Find where the given text appears and provide that cell's center as [x, y] coordinate. 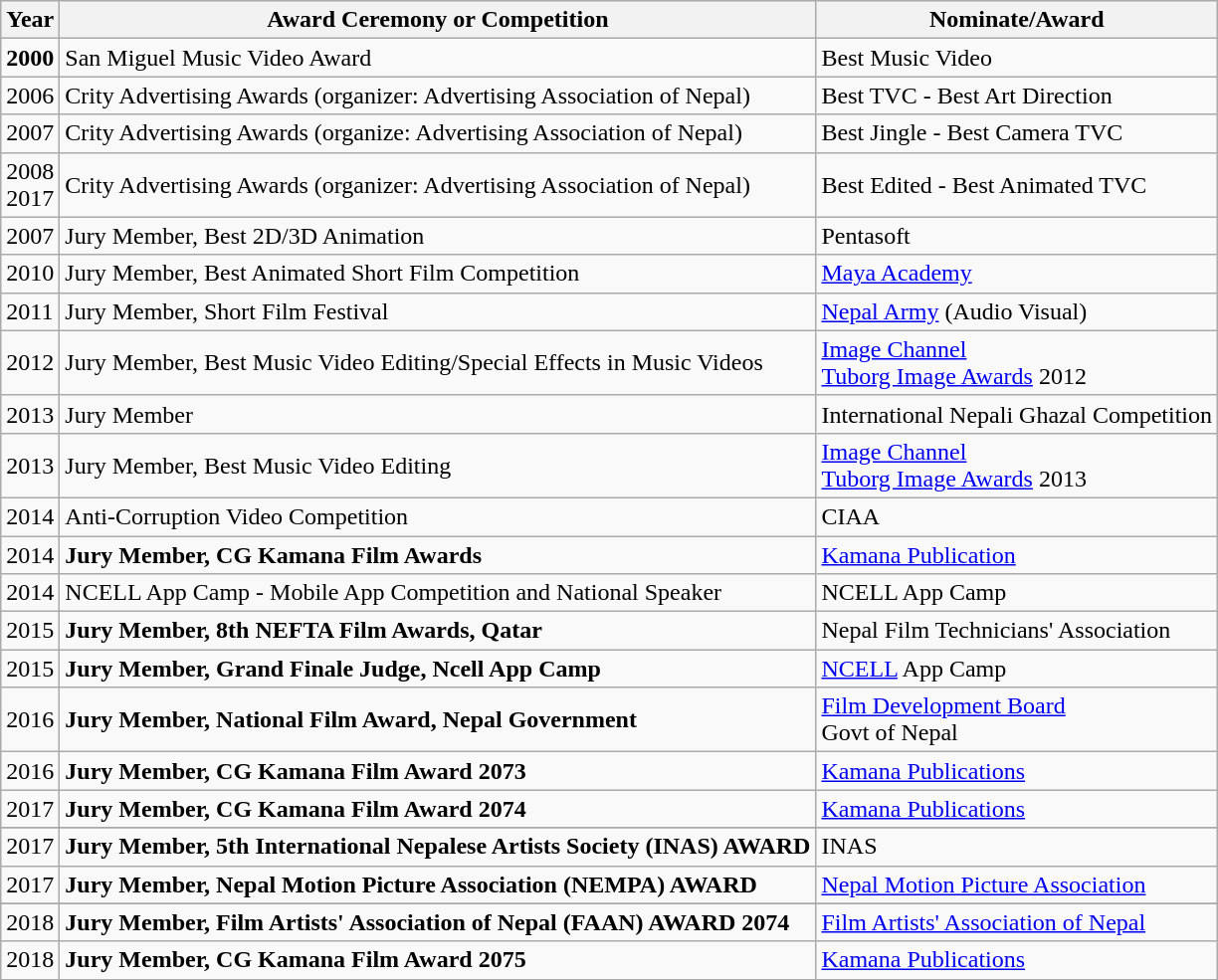
20082017 [30, 185]
2011 [30, 311]
Jury Member, CG Kamana Film Award 2075 [438, 960]
Anti-Corruption Video Competition [438, 516]
Jury Member, Film Artists' Association of Nepal (FAAN) AWARD 2074 [438, 922]
NCELL App Camp - Mobile App Competition and National Speaker [438, 593]
San Miguel Music Video Award [438, 58]
Jury Member, CG Kamana Film Award 2074 [438, 809]
Jury Member, Grand Finale Judge, Ncell App Camp [438, 669]
Best Music Video [1017, 58]
Jury Member, Best 2D/3D Animation [438, 236]
Nepal Army (Audio Visual) [1017, 311]
Jury Member, CG Kamana Film Awards [438, 554]
Best Jingle - Best Camera TVC [1017, 133]
2012 [30, 362]
Jury Member, Short Film Festival [438, 311]
Jury Member, 8th NEFTA Film Awards, Qatar [438, 631]
INAS [1017, 847]
International Nepali Ghazal Competition [1017, 414]
Film Development BoardGovt of Nepal [1017, 720]
Crity Advertising Awards (organize: Advertising Association of Nepal) [438, 133]
Nepal Film Technicians' Association [1017, 631]
Jury Member, Best Music Video Editing [438, 466]
2006 [30, 96]
Jury Member, CG Kamana Film Award 2073 [438, 771]
Jury Member, National Film Award, Nepal Government [438, 720]
Nominate/Award [1017, 20]
Kamana Publication [1017, 554]
Jury Member, 5th International Nepalese Artists Society (INAS) AWARD [438, 847]
Maya Academy [1017, 274]
Year [30, 20]
Nepal Motion Picture Association [1017, 884]
Jury Member [438, 414]
Award Ceremony or Competition [438, 20]
Jury Member, Nepal Motion Picture Association (NEMPA) AWARD [438, 884]
Film Artists' Association of Nepal [1017, 922]
Image ChannelTuborg Image Awards 2013 [1017, 466]
Jury Member, Best Music Video Editing/Special Effects in Music Videos [438, 362]
2000 [30, 58]
Jury Member, Best Animated Short Film Competition [438, 274]
2010 [30, 274]
Image ChannelTuborg Image Awards 2012 [1017, 362]
Best TVC - Best Art Direction [1017, 96]
Best Edited - Best Animated TVC [1017, 185]
CIAA [1017, 516]
Pentasoft [1017, 236]
